Return [X, Y] of the center of cell containing provided text 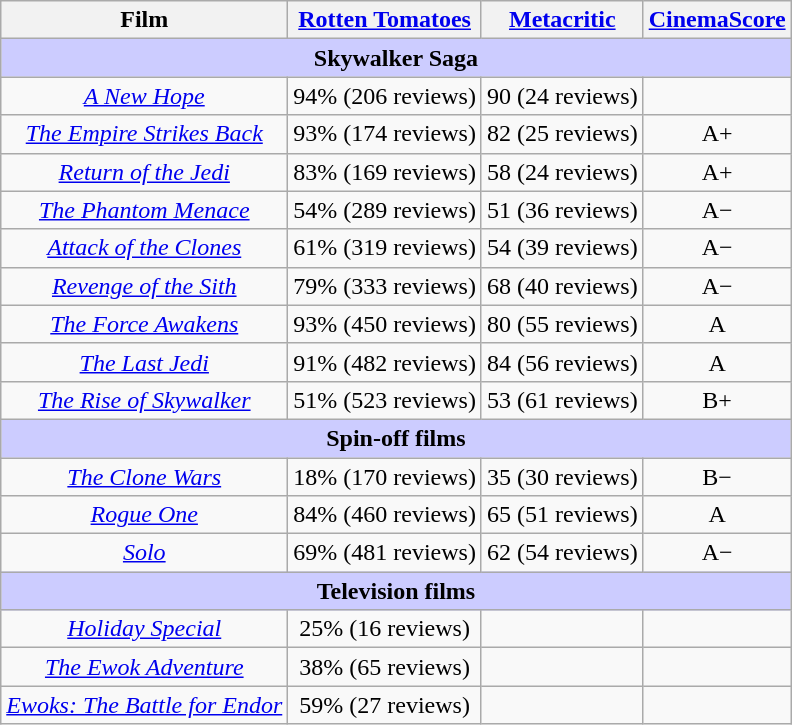
53 (61 reviews) [562, 400]
Attack of the Clones [144, 248]
18% (170 reviews) [385, 477]
90 (24 reviews) [562, 96]
80 (55 reviews) [562, 324]
The Force Awakens [144, 324]
B+ [717, 400]
69% (481 reviews) [385, 553]
A New Hope [144, 96]
Television films [396, 591]
84 (56 reviews) [562, 362]
The Ewok Adventure [144, 667]
Solo [144, 553]
38% (65 reviews) [385, 667]
The Clone Wars [144, 477]
91% (482 reviews) [385, 362]
Holiday Special [144, 629]
61% (319 reviews) [385, 248]
79% (333 reviews) [385, 286]
94% (206 reviews) [385, 96]
The Last Jedi [144, 362]
83% (169 reviews) [385, 172]
Film [144, 20]
82 (25 reviews) [562, 134]
Spin-off films [396, 438]
Rogue One [144, 515]
59% (27 reviews) [385, 705]
Rotten Tomatoes [385, 20]
35 (30 reviews) [562, 477]
65 (51 reviews) [562, 515]
51% (523 reviews) [385, 400]
54 (39 reviews) [562, 248]
The Empire Strikes Back [144, 134]
93% (450 reviews) [385, 324]
51 (36 reviews) [562, 210]
25% (16 reviews) [385, 629]
Ewoks: The Battle for Endor [144, 705]
93% (174 reviews) [385, 134]
62 (54 reviews) [562, 553]
84% (460 reviews) [385, 515]
Return of the Jedi [144, 172]
B− [717, 477]
CinemaScore [717, 20]
The Phantom Menace [144, 210]
Metacritic [562, 20]
Revenge of the Sith [144, 286]
68 (40 reviews) [562, 286]
The Rise of Skywalker [144, 400]
Skywalker Saga [396, 58]
54% (289 reviews) [385, 210]
58 (24 reviews) [562, 172]
